Identify which cell holds the provided text, then report its (X, Y) central coordinate. 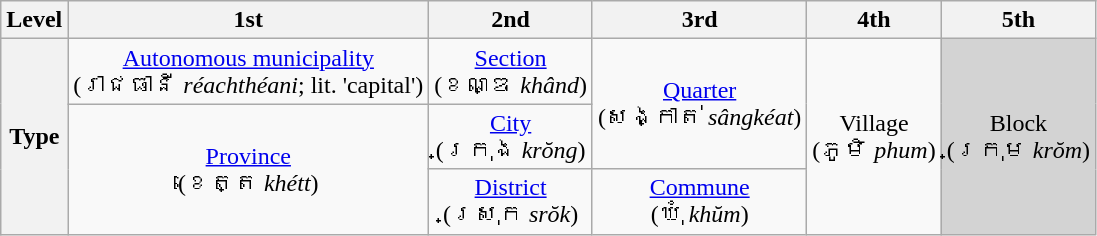
Province(ខេត្ត khétt) (248, 169)
Commune(ឃុំ khŭm) (699, 202)
4th (874, 20)
5th (1018, 20)
1st (248, 20)
District(ស្រុក srŏk) (511, 202)
City(ក្រុង krŏng) (511, 136)
Quarter(សង្កាត់ sângkéat) (699, 104)
Village(ភូមិ phum) (874, 136)
3rd (699, 20)
Type (34, 136)
Block(ក្រុម krŏm) (1018, 136)
Autonomous municipality(រាជធានី réachthéani; lit. 'capital') (248, 72)
2nd (511, 20)
Level (34, 20)
Section(ខណ្ឌ khând) (511, 72)
